Capture the cell that displays the provided text and extract its [x, y] central coordinate. 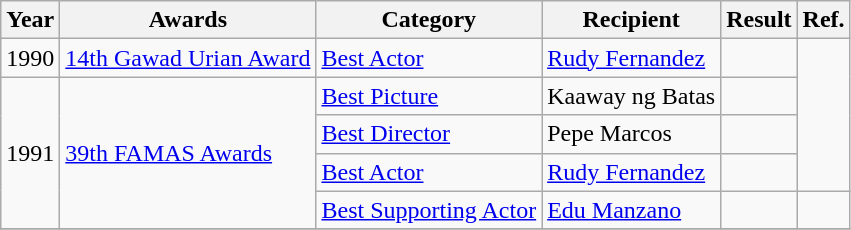
Awards [188, 20]
1990 [30, 58]
Best Picture [429, 96]
Ref. [824, 20]
1991 [30, 153]
Kaaway ng Batas [632, 96]
14th Gawad Urian Award [188, 58]
Result [759, 20]
Year [30, 20]
Edu Manzano [632, 210]
Pepe Marcos [632, 134]
Best Supporting Actor [429, 210]
Recipient [632, 20]
39th FAMAS Awards [188, 153]
Category [429, 20]
Best Director [429, 134]
